Provide the [x, y] coordinate of the cell's center where the given text is located.  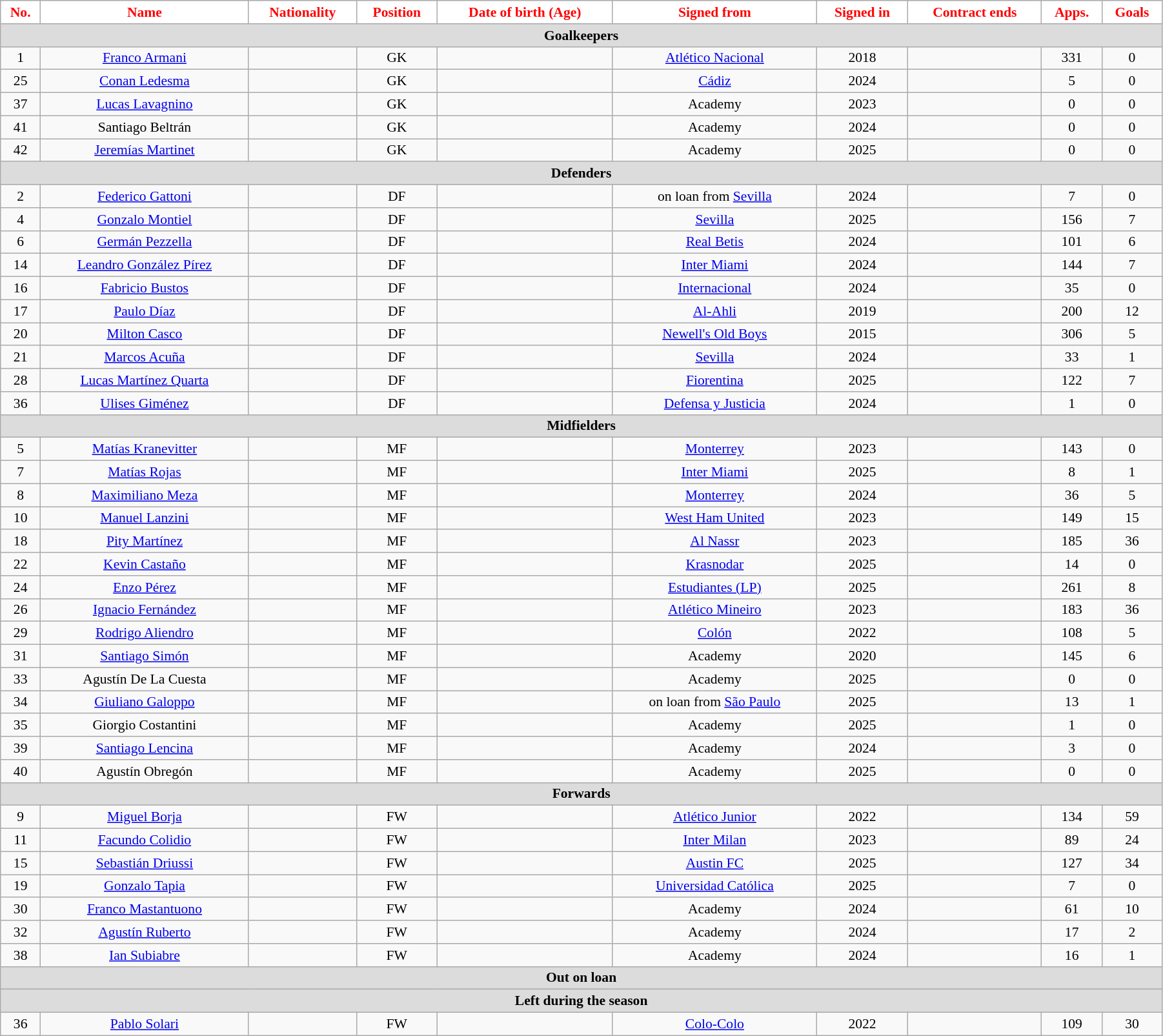
Universidad Católica [714, 886]
Ignacio Fernández [145, 610]
19 [21, 886]
13 [1072, 702]
Santiago Simón [145, 656]
Gonzalo Montiel [145, 219]
on loan from Sevilla [714, 196]
39 [21, 748]
261 [1072, 587]
31 [21, 656]
Santiago Beltrán [145, 127]
2015 [862, 334]
Kevin Castaño [145, 564]
2019 [862, 311]
32 [21, 932]
Agustín Obregón [145, 771]
41 [21, 127]
Fabricio Bustos [145, 289]
Pablo Solari [145, 1024]
144 [1072, 265]
Atlético Mineiro [714, 610]
Signed in [862, 12]
122 [1072, 380]
Contract ends [975, 12]
Krasnodar [714, 564]
22 [21, 564]
Cádiz [714, 81]
Rodrigo Aliendro [145, 633]
Date of birth (Age) [525, 12]
37 [21, 105]
331 [1072, 58]
Maximiliano Meza [145, 495]
Austin FC [714, 863]
149 [1072, 518]
Matías Kranevitter [145, 449]
Position [396, 12]
Leandro González Pírez [145, 265]
42 [21, 150]
Miguel Borja [145, 817]
183 [1072, 610]
Estudiantes (LP) [714, 587]
127 [1072, 863]
Conan Ledesma [145, 81]
134 [1072, 817]
38 [21, 955]
18 [21, 542]
Defensa y Justicia [714, 403]
No. [21, 12]
Matías Rojas [145, 472]
21 [21, 358]
9 [21, 817]
Facundo Colidio [145, 840]
Manuel Lanzini [145, 518]
Lucas Lavagnino [145, 105]
2018 [862, 58]
Fiorentina [714, 380]
185 [1072, 542]
Franco Mastantuono [145, 909]
Agustín De La Cuesta [145, 679]
Goalkeepers [581, 36]
26 [21, 610]
Lucas Martínez Quarta [145, 380]
29 [21, 633]
2020 [862, 656]
Nationality [302, 12]
Franco Armani [145, 58]
Colón [714, 633]
89 [1072, 840]
Inter Milan [714, 840]
Goals [1132, 12]
Colo-Colo [714, 1024]
Federico Gattoni [145, 196]
4 [21, 219]
145 [1072, 656]
109 [1072, 1024]
Milton Casco [145, 334]
101 [1072, 242]
Al-Ahli [714, 311]
306 [1072, 334]
28 [21, 380]
Real Betis [714, 242]
Enzo Pérez [145, 587]
20 [21, 334]
108 [1072, 633]
Pity Martínez [145, 542]
Forwards [581, 794]
Gonzalo Tapia [145, 886]
Name [145, 12]
Giuliano Galoppo [145, 702]
Newell's Old Boys [714, 334]
59 [1132, 817]
Signed from [714, 12]
Midfielders [581, 426]
West Ham United [714, 518]
200 [1072, 311]
on loan from São Paulo [714, 702]
Jeremías Martinet [145, 150]
Defenders [581, 174]
Marcos Acuña [145, 358]
25 [21, 81]
3 [1072, 748]
Ian Subiabre [145, 955]
Out on loan [581, 978]
Santiago Lencina [145, 748]
Giorgio Costantini [145, 726]
Paulo Díaz [145, 311]
Internacional [714, 289]
Ulises Giménez [145, 403]
143 [1072, 449]
Agustín Ruberto [145, 932]
12 [1132, 311]
61 [1072, 909]
156 [1072, 219]
Left during the season [581, 1001]
Atlético Nacional [714, 58]
Sebastián Driussi [145, 863]
40 [21, 771]
Apps. [1072, 12]
Al Nassr [714, 542]
Germán Pezzella [145, 242]
11 [21, 840]
Atlético Junior [714, 817]
